Output the (X, Y) coordinate of the center of the cell containing the given text.  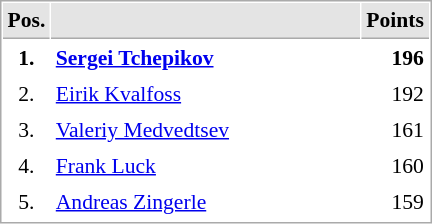
Points (396, 21)
Sergei Tchepikov (206, 57)
1. (26, 57)
4. (26, 165)
5. (26, 201)
192 (396, 93)
Eirik Kvalfoss (206, 93)
161 (396, 129)
196 (396, 57)
Andreas Zingerle (206, 201)
Pos. (26, 21)
Frank Luck (206, 165)
3. (26, 129)
159 (396, 201)
2. (26, 93)
Valeriy Medvedtsev (206, 129)
160 (396, 165)
